Pinpoint the cell where the given text exists, returning its (x, y) midpoint coordinate. 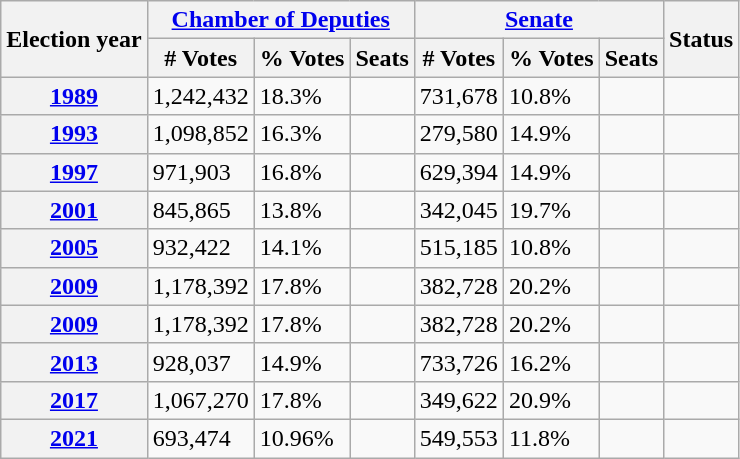
14.1% (302, 248)
13.8% (302, 210)
1,098,852 (200, 134)
971,903 (200, 172)
2013 (74, 362)
845,865 (200, 210)
1997 (74, 172)
932,422 (200, 248)
Senate (538, 20)
2005 (74, 248)
18.3% (302, 96)
342,045 (458, 210)
11.8% (551, 438)
629,394 (458, 172)
2001 (74, 210)
731,678 (458, 96)
19.7% (551, 210)
16.8% (302, 172)
1,242,432 (200, 96)
10.96% (302, 438)
515,185 (458, 248)
549,553 (458, 438)
2021 (74, 438)
1993 (74, 134)
20.9% (551, 400)
928,037 (200, 362)
279,580 (458, 134)
Status (702, 39)
693,474 (200, 438)
16.2% (551, 362)
349,622 (458, 400)
1989 (74, 96)
1,067,270 (200, 400)
16.3% (302, 134)
Chamber of Deputies (280, 20)
733,726 (458, 362)
Election year (74, 39)
2017 (74, 400)
